Scan for the cell matching the given text and deliver its (X, Y) coordinate at center. 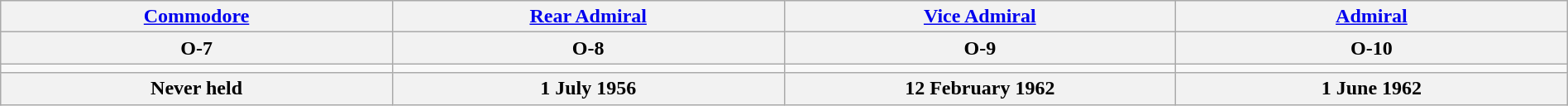
Vice Admiral (980, 17)
Never held (197, 89)
Rear Admiral (588, 17)
O-10 (1372, 48)
O-8 (588, 48)
O-7 (197, 48)
Admiral (1372, 17)
O-9 (980, 48)
12 February 1962 (980, 89)
1 July 1956 (588, 89)
1 June 1962 (1372, 89)
Commodore (197, 17)
